Detect which cell encompasses the target text, then output its [x, y] center coordinate. 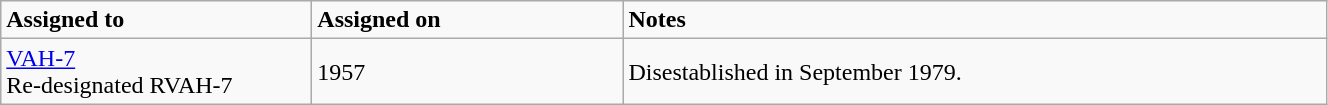
Assigned to [156, 20]
VAH-7Re-designated RVAH-7 [156, 72]
Notes [975, 20]
Assigned on [468, 20]
Disestablished in September 1979. [975, 72]
1957 [468, 72]
